Provide the (X, Y) coordinate of the cell's center where the given text is located.  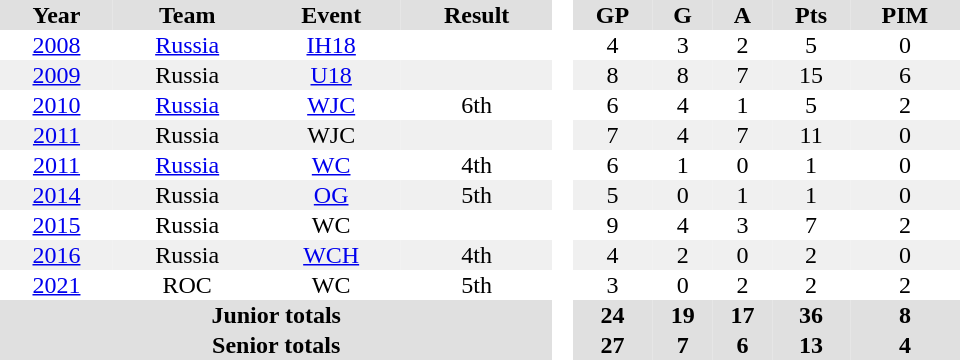
Event (331, 15)
2021 (56, 285)
Senior totals (276, 345)
24 (612, 315)
2014 (56, 195)
2015 (56, 225)
PIM (905, 15)
15 (811, 75)
36 (811, 315)
G (683, 15)
9 (612, 225)
6th (476, 105)
Team (187, 15)
2016 (56, 255)
11 (811, 135)
IH18 (331, 45)
A (743, 15)
19 (683, 315)
Result (476, 15)
2010 (56, 105)
Year (56, 15)
27 (612, 345)
Pts (811, 15)
ROC (187, 285)
OG (331, 195)
2008 (56, 45)
Junior totals (276, 315)
2009 (56, 75)
WCH (331, 255)
GP (612, 15)
13 (811, 345)
U18 (331, 75)
17 (743, 315)
